Provide the [x, y] coordinate of the cell's center where the given text is located.  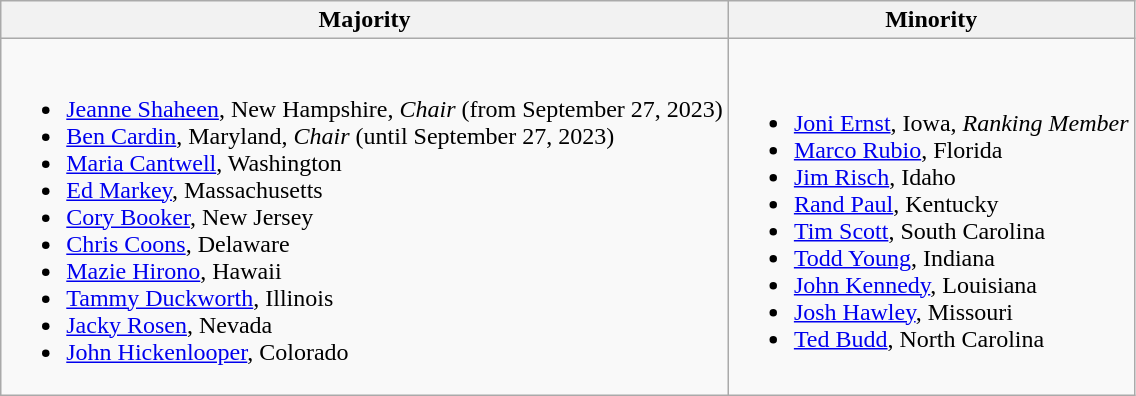
Majority [365, 20]
Minority [931, 20]
